Identify which cell holds the provided text, then report its (X, Y) central coordinate. 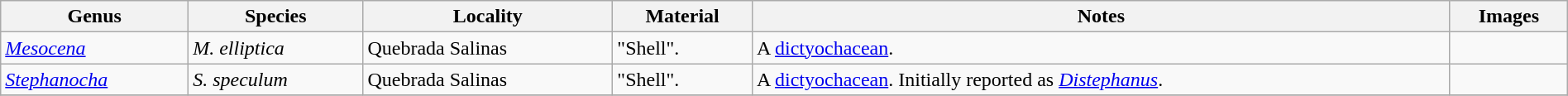
Genus (94, 17)
A dictyochacean. (1101, 48)
A dictyochacean. Initially reported as Distephanus. (1101, 79)
Material (683, 17)
Locality (488, 17)
Species (276, 17)
S. speculum (276, 79)
Notes (1101, 17)
Images (1508, 17)
Mesocena (94, 48)
M. elliptica (276, 48)
Stephanocha (94, 79)
